Provide the [x, y] coordinate of the cell's center where the given text is located.  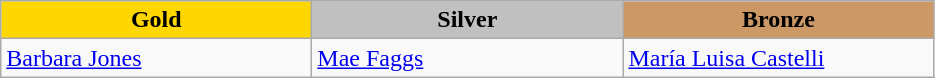
Barbara Jones [156, 58]
Bronze [778, 20]
Silver [468, 20]
María Luisa Castelli [778, 58]
Gold [156, 20]
Mae Faggs [468, 58]
